Output the (X, Y) coordinate of the center of the cell containing the given text.  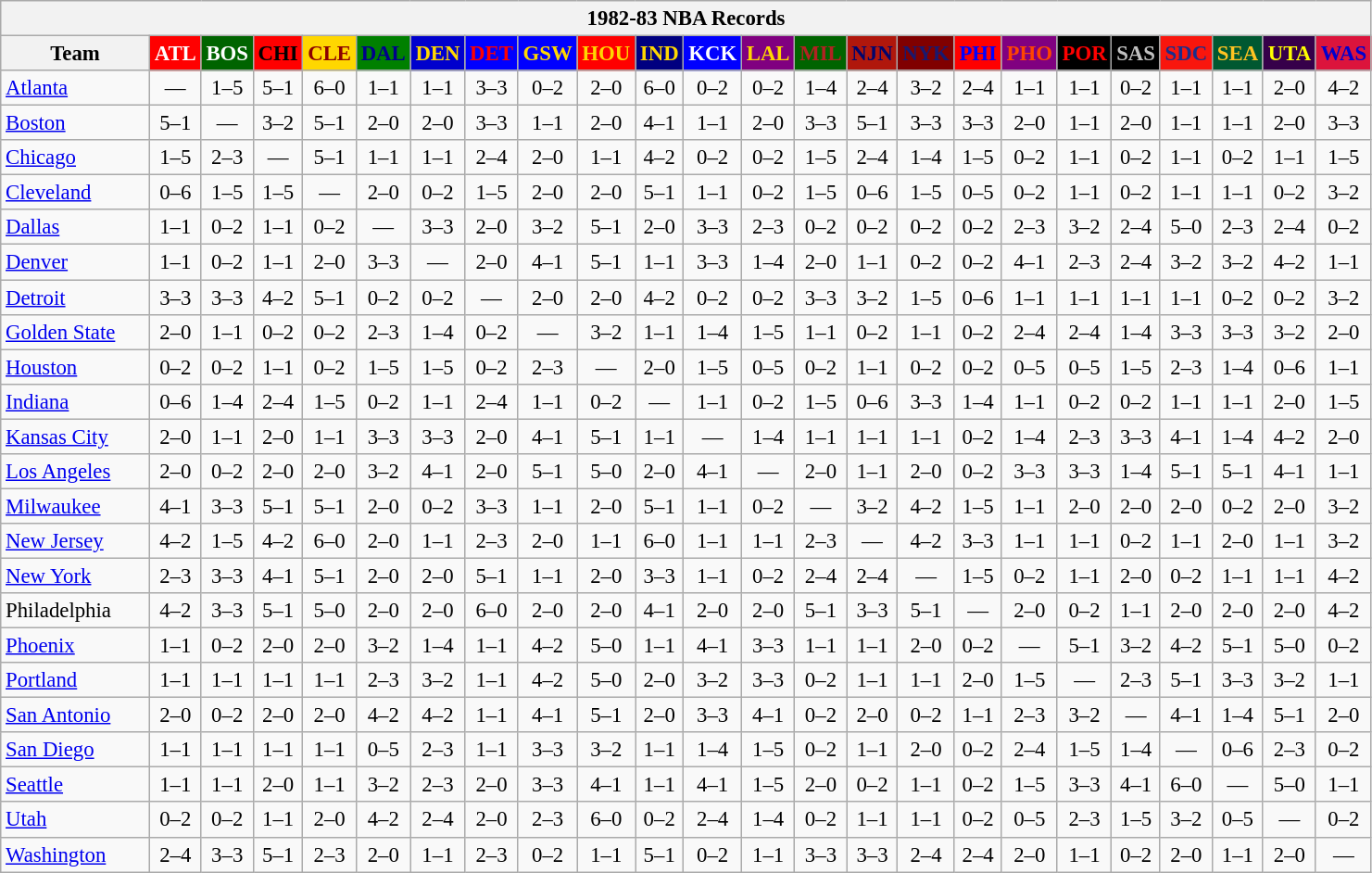
New York (76, 576)
Kansas City (76, 436)
DET (491, 54)
POR (1084, 54)
SEA (1238, 54)
Milwaukee (76, 506)
NYK (926, 54)
KCK (713, 54)
DEN (437, 54)
Chicago (76, 158)
Houston (76, 367)
NJN (873, 54)
CHI (278, 54)
BOS (227, 54)
PHI (978, 54)
Atlanta (76, 88)
MIL (821, 54)
New Jersey (76, 541)
ATL (175, 54)
HOU (606, 54)
LAL (767, 54)
Seattle (76, 785)
Philadelphia (76, 611)
UTA (1290, 54)
IND (660, 54)
San Antonio (76, 715)
Denver (76, 262)
Team (76, 54)
DAL (384, 54)
SDC (1186, 54)
Cleveland (76, 193)
San Diego (76, 750)
Indiana (76, 401)
Phoenix (76, 646)
Los Angeles (76, 472)
Utah (76, 820)
Dallas (76, 227)
1982-83 NBA Records (686, 19)
WAS (1343, 54)
Golden State (76, 332)
Portland (76, 680)
Boston (76, 123)
PHO (1029, 54)
Detroit (76, 297)
SAS (1136, 54)
GSW (548, 54)
Washington (76, 854)
CLE (330, 54)
